Locate the cell with the specified text and output its (X, Y) center coordinate. 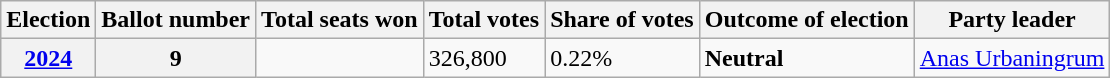
Share of votes (622, 20)
Neutral (806, 58)
0.22% (622, 58)
Election (48, 20)
9 (176, 58)
326,800 (484, 58)
Party leader (1012, 20)
Outcome of election (806, 20)
2024 (48, 58)
Ballot number (176, 20)
Total seats won (340, 20)
Anas Urbaningrum (1012, 58)
Total votes (484, 20)
